Pinpoint the cell where the given text exists, returning its (X, Y) midpoint coordinate. 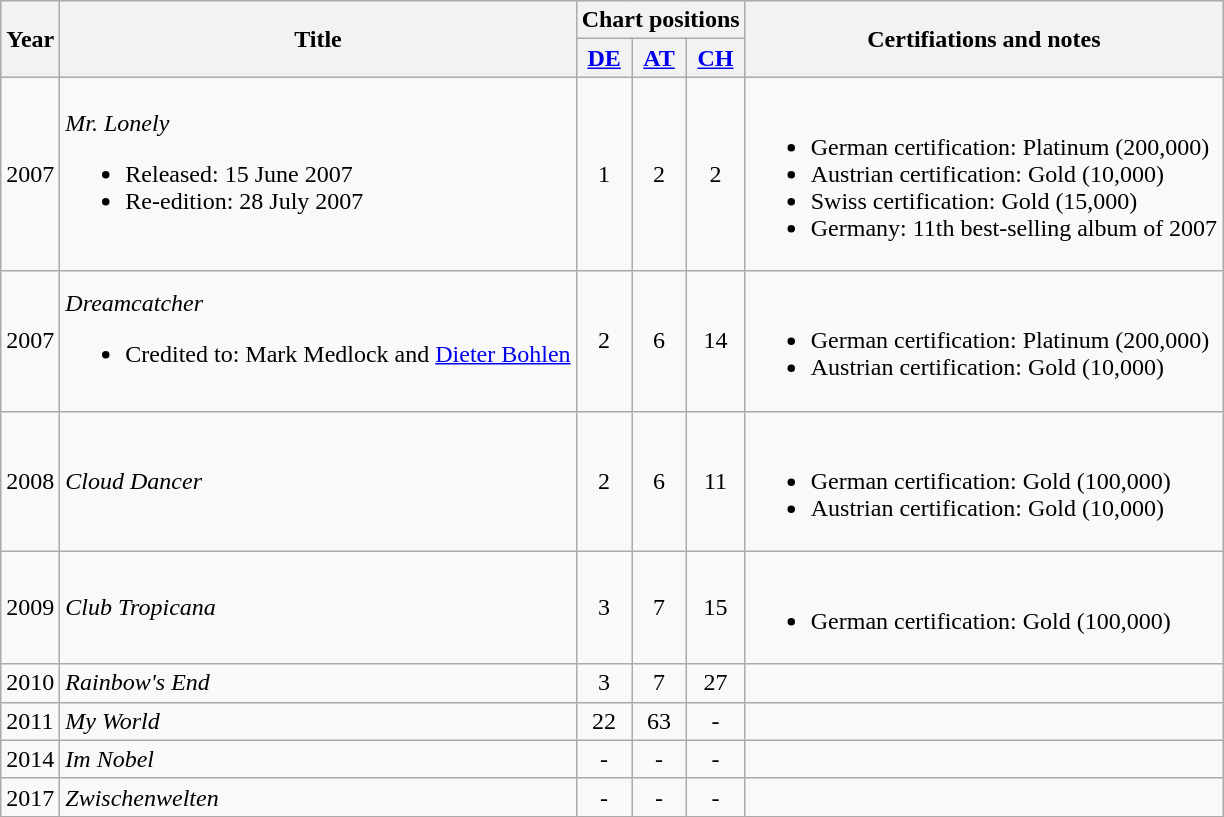
27 (716, 683)
Year (30, 39)
2014 (30, 759)
63 (659, 721)
Rainbow's End (318, 683)
My World (318, 721)
2010 (30, 683)
AT (659, 58)
Im Nobel (318, 759)
2017 (30, 797)
11 (716, 481)
2008 (30, 481)
Certifiations and notes (984, 39)
CH (716, 58)
German certification: Gold (100,000) (984, 608)
Zwischenwelten (318, 797)
Cloud Dancer (318, 481)
German certification: Gold (100,000)Austrian certification: Gold (10,000) (984, 481)
1 (604, 174)
2009 (30, 608)
14 (716, 341)
Mr. LonelyReleased: 15 June 2007Re-edition: 28 July 2007 (318, 174)
22 (604, 721)
Title (318, 39)
German certification: Platinum (200,000)Austrian certification: Gold (10,000) (984, 341)
DreamcatcherCredited to: Mark Medlock and Dieter Bohlen (318, 341)
DE (604, 58)
Club Tropicana (318, 608)
15 (716, 608)
2011 (30, 721)
Chart positions (660, 20)
